From the cell containing the given text, extract its center point as [x, y] coordinate. 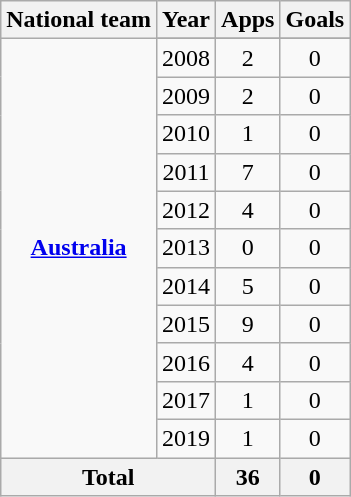
2016 [186, 362]
7 [248, 172]
2008 [186, 58]
National team [79, 20]
2019 [186, 438]
Apps [248, 20]
36 [248, 477]
2009 [186, 96]
2012 [186, 210]
9 [248, 324]
2017 [186, 400]
2014 [186, 286]
2010 [186, 134]
Australia [79, 248]
2013 [186, 248]
2011 [186, 172]
2015 [186, 324]
5 [248, 286]
Goals [315, 20]
Year [186, 20]
Total [108, 477]
